Return the [x, y] coordinate for the center point of the cell that contains the specified text.  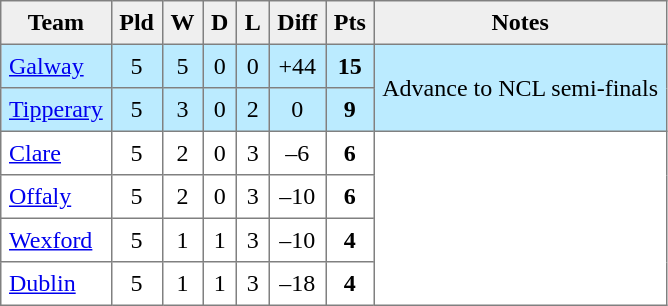
W [182, 23]
Pld [136, 23]
D [220, 23]
Team [56, 23]
–18 [297, 284]
Advance to NCL semi-finals [520, 88]
Galway [56, 66]
Offaly [56, 197]
Diff [297, 23]
9 [350, 110]
15 [350, 66]
+44 [297, 66]
Tipperary [56, 110]
L [254, 23]
Dublin [56, 284]
–6 [297, 153]
Pts [350, 23]
Notes [520, 23]
Clare [56, 153]
Wexford [56, 240]
